Search for the cell housing the specified text and yield its [x, y] center coordinate. 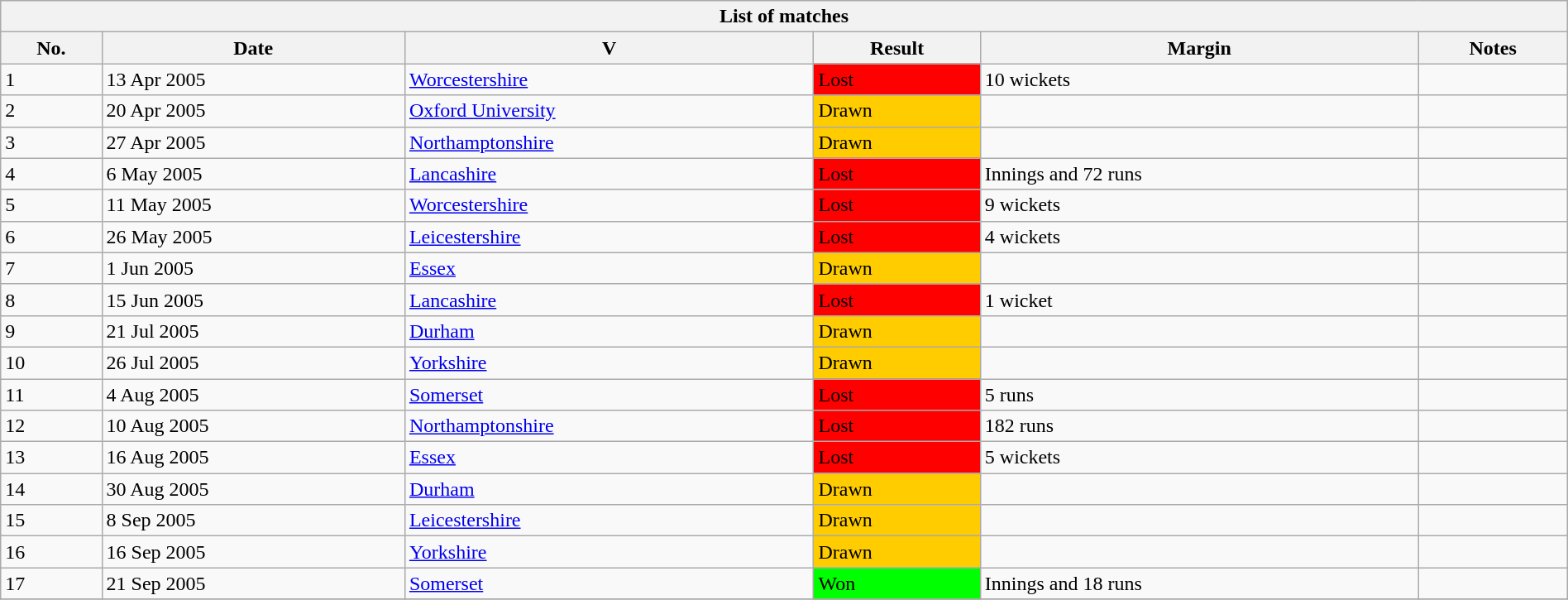
Date [253, 48]
4 Aug 2005 [253, 395]
20 Apr 2005 [253, 111]
9 [51, 331]
5 [51, 205]
Innings and 18 runs [1199, 583]
11 May 2005 [253, 205]
16 Aug 2005 [253, 458]
21 Sep 2005 [253, 583]
3 [51, 142]
7 [51, 268]
21 Jul 2005 [253, 331]
10 Aug 2005 [253, 426]
26 Jul 2005 [253, 362]
10 [51, 362]
1 wicket [1199, 300]
15 [51, 521]
4 wickets [1199, 237]
List of matches [784, 17]
2 [51, 111]
6 May 2005 [253, 174]
11 [51, 395]
Notes [1493, 48]
182 runs [1199, 426]
V [609, 48]
10 wickets [1199, 79]
Margin [1199, 48]
4 [51, 174]
16 [51, 552]
17 [51, 583]
Won [896, 583]
13 [51, 458]
8 Sep 2005 [253, 521]
26 May 2005 [253, 237]
No. [51, 48]
5 runs [1199, 395]
16 Sep 2005 [253, 552]
Oxford University [609, 111]
8 [51, 300]
9 wickets [1199, 205]
Innings and 72 runs [1199, 174]
14 [51, 489]
15 Jun 2005 [253, 300]
27 Apr 2005 [253, 142]
6 [51, 237]
1 Jun 2005 [253, 268]
5 wickets [1199, 458]
12 [51, 426]
Result [896, 48]
30 Aug 2005 [253, 489]
1 [51, 79]
13 Apr 2005 [253, 79]
